Capture the cell that displays the provided text and extract its (x, y) central coordinate. 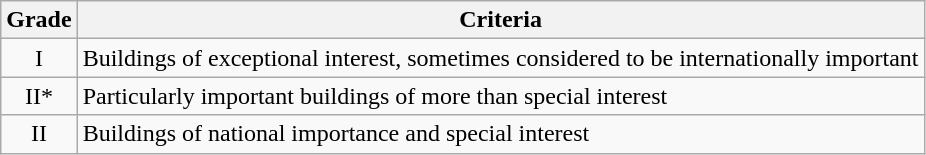
II (39, 134)
Grade (39, 20)
II* (39, 96)
Criteria (500, 20)
Buildings of national importance and special interest (500, 134)
I (39, 58)
Particularly important buildings of more than special interest (500, 96)
Buildings of exceptional interest, sometimes considered to be internationally important (500, 58)
